For the text-containing cell, return its midpoint in (X, Y) coordinate format. 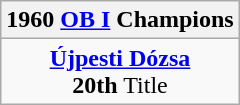
1960 OB I Champions (120, 20)
Újpesti Dózsa20th Title (120, 72)
